Identify which cell holds the provided text, then report its [X, Y] central coordinate. 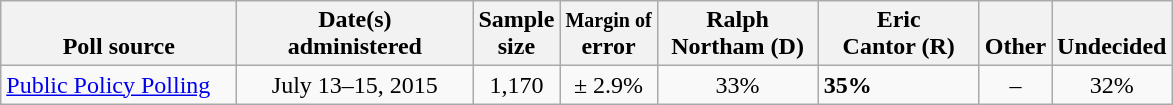
Poll source [119, 34]
1,170 [516, 85]
32% [1112, 85]
– [1015, 85]
Samplesize [516, 34]
Margin oferror [608, 34]
Date(s)administered [355, 34]
July 13–15, 2015 [355, 85]
± 2.9% [608, 85]
Other [1015, 34]
33% [738, 85]
35% [898, 85]
Public Policy Polling [119, 85]
RalphNortham (D) [738, 34]
Undecided [1112, 34]
EricCantor (R) [898, 34]
